Extract the (X, Y) coordinate from the center of the cell holding the provided text.  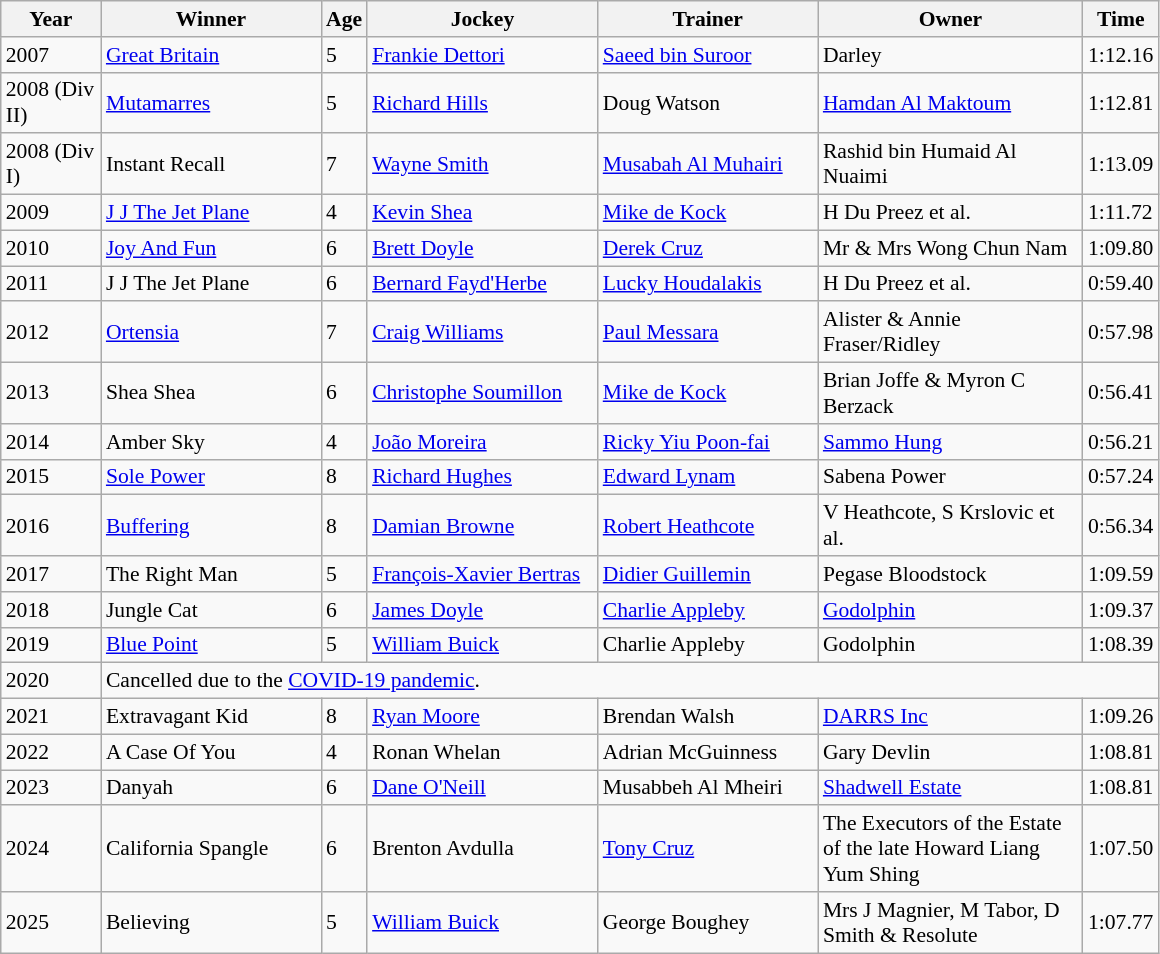
2010 (51, 248)
1:07.77 (1120, 922)
Wayne Smith (482, 164)
1:11.72 (1120, 213)
Darley (950, 55)
Dane O'Neill (482, 788)
0:56.41 (1120, 394)
2008 (Div I) (51, 164)
Shadwell Estate (950, 788)
2017 (51, 574)
0:56.21 (1120, 442)
Bernard Fayd'Herbe (482, 284)
Hamdan Al Maktoum (950, 102)
Age (344, 19)
Kevin Shea (482, 213)
Ronan Whelan (482, 752)
Jungle Cat (211, 610)
François-Xavier Bertras (482, 574)
Owner (950, 19)
Tony Cruz (708, 850)
2012 (51, 332)
Paul Messara (708, 332)
Mr & Mrs Wong Chun Nam (950, 248)
Frankie Dettori (482, 55)
Instant Recall (211, 164)
1:09.80 (1120, 248)
Damian Browne (482, 526)
Danyah (211, 788)
2022 (51, 752)
Time (1120, 19)
Winner (211, 19)
2015 (51, 477)
Musabah Al Muhairi (708, 164)
2020 (51, 681)
Brenton Avdulla (482, 850)
Mutamarres (211, 102)
1:12.16 (1120, 55)
Brendan Walsh (708, 717)
Christophe Soumillon (482, 394)
Jockey (482, 19)
Sabena Power (950, 477)
2014 (51, 442)
Alister & Annie Fraser/Ridley (950, 332)
João Moreira (482, 442)
Rashid bin Humaid Al Nuaimi (950, 164)
Blue Point (211, 645)
2024 (51, 850)
Sole Power (211, 477)
Lucky Houdalakis (708, 284)
0:57.24 (1120, 477)
Saeed bin Suroor (708, 55)
2021 (51, 717)
2018 (51, 610)
Adrian McGuinness (708, 752)
Shea Shea (211, 394)
1:13.09 (1120, 164)
Trainer (708, 19)
2011 (51, 284)
1:12.81 (1120, 102)
Musabbeh Al Mheiri (708, 788)
California Spangle (211, 850)
Ricky Yiu Poon-fai (708, 442)
2009 (51, 213)
The Executors of the Estate of the late Howard Liang Yum Shing (950, 850)
2013 (51, 394)
2007 (51, 55)
Richard Hughes (482, 477)
Brett Doyle (482, 248)
1:09.26 (1120, 717)
George Boughey (708, 922)
2025 (51, 922)
Craig Williams (482, 332)
Mrs J Magnier, M Tabor, D Smith & Resolute (950, 922)
Pegase Bloodstock (950, 574)
1:08.39 (1120, 645)
Sammo Hung (950, 442)
Amber Sky (211, 442)
DARRS Inc (950, 717)
1:07.50 (1120, 850)
Didier Guillemin (708, 574)
A Case Of You (211, 752)
Derek Cruz (708, 248)
Great Britain (211, 55)
Gary Devlin (950, 752)
1:09.59 (1120, 574)
2019 (51, 645)
0:57.98 (1120, 332)
Doug Watson (708, 102)
2016 (51, 526)
Robert Heathcote (708, 526)
Believing (211, 922)
Ortensia (211, 332)
Richard Hills (482, 102)
Edward Lynam (708, 477)
The Right Man (211, 574)
James Doyle (482, 610)
2008 (Div II) (51, 102)
0:56.34 (1120, 526)
Cancelled due to the COVID-19 pandemic. (630, 681)
Extravagant Kid (211, 717)
Joy And Fun (211, 248)
Brian Joffe & Myron C Berzack (950, 394)
2023 (51, 788)
Buffering (211, 526)
V Heathcote, S Krslovic et al. (950, 526)
0:59.40 (1120, 284)
Ryan Moore (482, 717)
1:09.37 (1120, 610)
Year (51, 19)
